Pinpoint the cell where the given text exists, returning its [X, Y] midpoint coordinate. 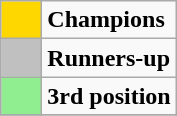
Champions [109, 20]
Runners-up [109, 58]
3rd position [109, 96]
